Pinpoint the cell where the given text exists, returning its (x, y) midpoint coordinate. 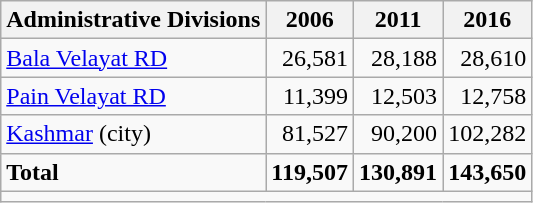
Bala Velayat RD (134, 58)
Pain Velayat RD (134, 96)
2006 (310, 20)
12,758 (488, 96)
Administrative Divisions (134, 20)
Total (134, 172)
26,581 (310, 58)
Kashmar (city) (134, 134)
90,200 (398, 134)
81,527 (310, 134)
119,507 (310, 172)
28,610 (488, 58)
102,282 (488, 134)
130,891 (398, 172)
11,399 (310, 96)
2011 (398, 20)
28,188 (398, 58)
2016 (488, 20)
143,650 (488, 172)
12,503 (398, 96)
